Extract the [X, Y] coordinate from the center of the cell holding the provided text.  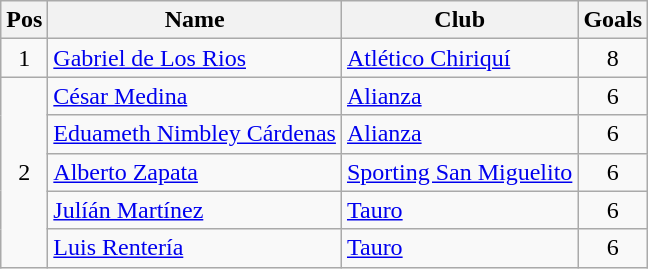
Atlético Chiriquí [459, 58]
Goals [613, 20]
Luis Rentería [195, 248]
César Medina [195, 96]
Gabriel de Los Rios [195, 58]
Name [195, 20]
Alberto Zapata [195, 172]
Sporting San Miguelito [459, 172]
1 [24, 58]
8 [613, 58]
Pos [24, 20]
2 [24, 172]
Club [459, 20]
Eduameth Nimbley Cárdenas [195, 134]
Julíán Martínez [195, 210]
